Identify which cell holds the provided text, then report its (x, y) central coordinate. 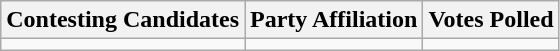
Party Affiliation (334, 20)
Votes Polled (491, 20)
Contesting Candidates (123, 20)
